Scan for the cell matching the given text and deliver its (X, Y) coordinate at center. 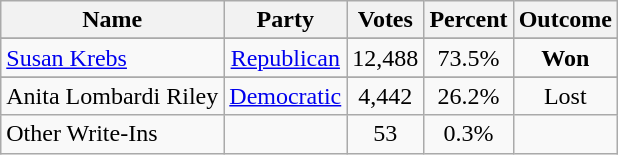
Won (565, 58)
Susan Krebs (112, 58)
73.5% (468, 58)
Percent (468, 20)
Republican (286, 58)
Democratic (286, 96)
Other Write-Ins (112, 134)
26.2% (468, 96)
Lost (565, 96)
4,442 (386, 96)
12,488 (386, 58)
Votes (386, 20)
Anita Lombardi Riley (112, 96)
53 (386, 134)
Name (112, 20)
Party (286, 20)
Outcome (565, 20)
0.3% (468, 134)
